Provide the (X, Y) coordinate of the cell's center where the given text is located.  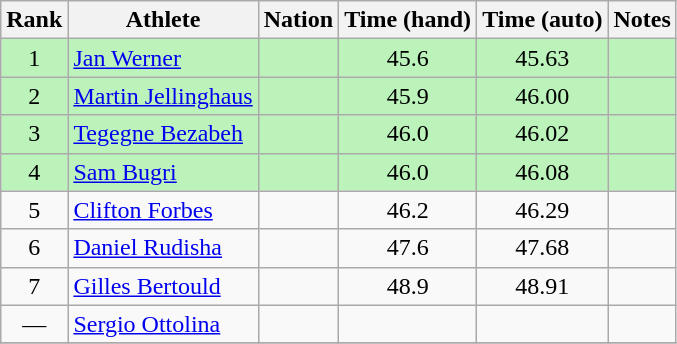
4 (34, 172)
47.68 (542, 248)
Time (hand) (408, 20)
47.6 (408, 248)
48.91 (542, 286)
2 (34, 96)
46.08 (542, 172)
45.63 (542, 58)
Sam Bugri (163, 172)
46.29 (542, 210)
Clifton Forbes (163, 210)
Daniel Rudisha (163, 248)
Rank (34, 20)
Nation (298, 20)
45.9 (408, 96)
48.9 (408, 286)
Martin Jellinghaus (163, 96)
Gilles Bertould (163, 286)
Sergio Ottolina (163, 324)
Notes (642, 20)
46.02 (542, 134)
Athlete (163, 20)
1 (34, 58)
— (34, 324)
Time (auto) (542, 20)
3 (34, 134)
46.2 (408, 210)
45.6 (408, 58)
46.00 (542, 96)
5 (34, 210)
Jan Werner (163, 58)
7 (34, 286)
Tegegne Bezabeh (163, 134)
6 (34, 248)
